Determine the (X, Y) coordinate at the center of the cell enclosing the given text.  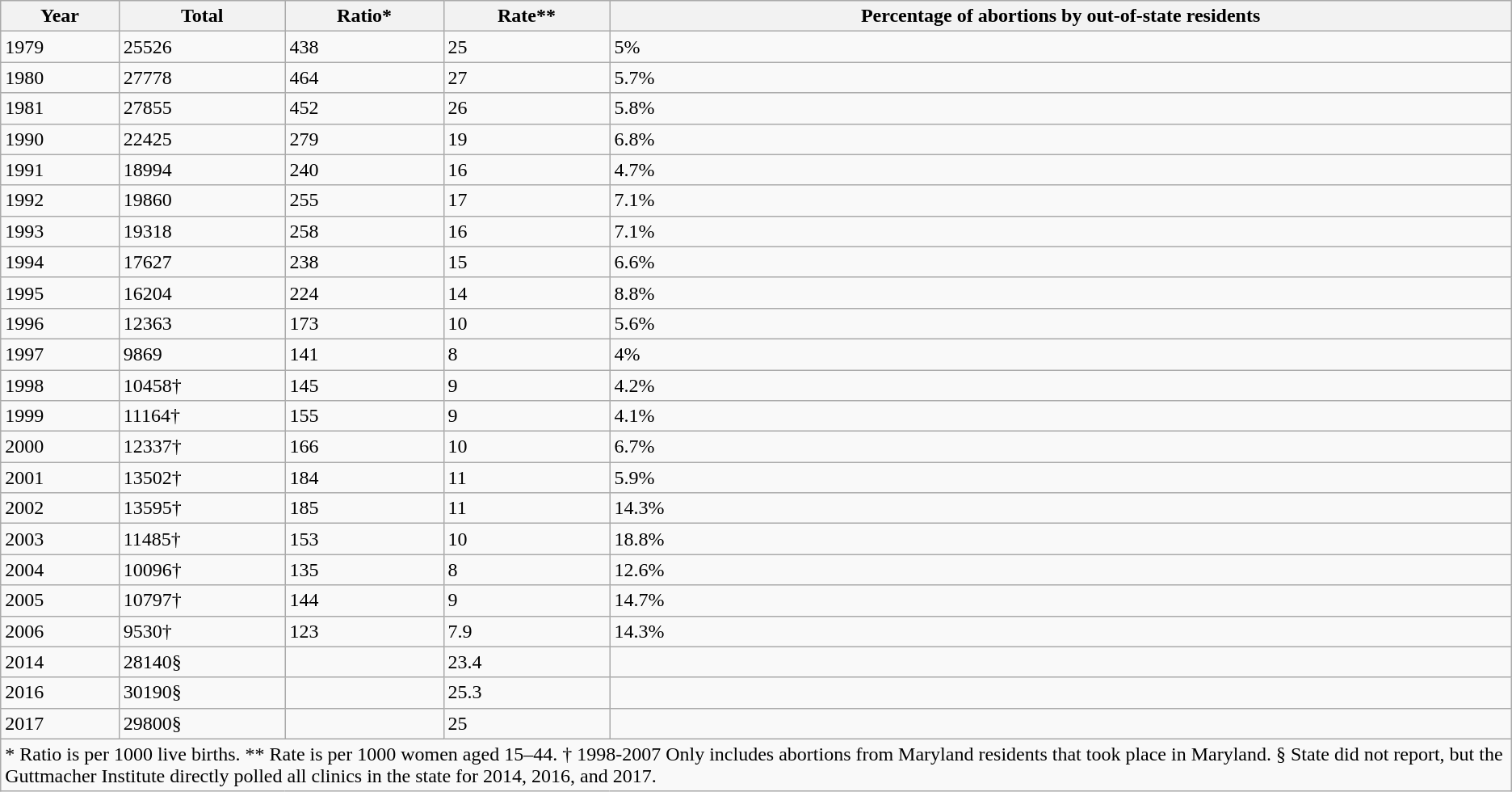
5.7% (1060, 78)
6.8% (1060, 139)
Ratio* (364, 16)
Total (202, 16)
19 (527, 139)
2006 (60, 631)
18.8% (1060, 539)
8.8% (1060, 293)
1995 (60, 293)
16204 (202, 293)
17 (527, 200)
2014 (60, 662)
18994 (202, 170)
452 (364, 108)
9869 (202, 354)
1990 (60, 139)
6.6% (1060, 262)
11164† (202, 416)
185 (364, 508)
1994 (60, 262)
5.9% (1060, 478)
2001 (60, 478)
5% (1060, 47)
13502† (202, 478)
141 (364, 354)
2004 (60, 570)
12.6% (1060, 570)
1981 (60, 108)
26 (527, 108)
2005 (60, 600)
173 (364, 323)
123 (364, 631)
2000 (60, 447)
Rate** (527, 16)
10096† (202, 570)
22425 (202, 139)
14.7% (1060, 600)
10797† (202, 600)
4.7% (1060, 170)
238 (364, 262)
4% (1060, 354)
28140§ (202, 662)
Percentage of abortions by out-of-state residents (1060, 16)
7.9 (527, 631)
30190§ (202, 693)
464 (364, 78)
Year (60, 16)
155 (364, 416)
9530† (202, 631)
29800§ (202, 723)
4.2% (1060, 385)
19318 (202, 231)
2003 (60, 539)
4.1% (1060, 416)
184 (364, 478)
438 (364, 47)
1980 (60, 78)
6.7% (1060, 447)
2016 (60, 693)
12363 (202, 323)
5.8% (1060, 108)
27855 (202, 108)
27 (527, 78)
279 (364, 139)
27778 (202, 78)
2002 (60, 508)
145 (364, 385)
1998 (60, 385)
19860 (202, 200)
25526 (202, 47)
1991 (60, 170)
13595† (202, 508)
258 (364, 231)
10458† (202, 385)
15 (527, 262)
1979 (60, 47)
25.3 (527, 693)
166 (364, 447)
12337† (202, 447)
224 (364, 293)
135 (364, 570)
240 (364, 170)
5.6% (1060, 323)
1997 (60, 354)
255 (364, 200)
1996 (60, 323)
23.4 (527, 662)
144 (364, 600)
17627 (202, 262)
1992 (60, 200)
1993 (60, 231)
11485† (202, 539)
14 (527, 293)
1999 (60, 416)
153 (364, 539)
2017 (60, 723)
